Detect which cell encompasses the target text, then output its [X, Y] center coordinate. 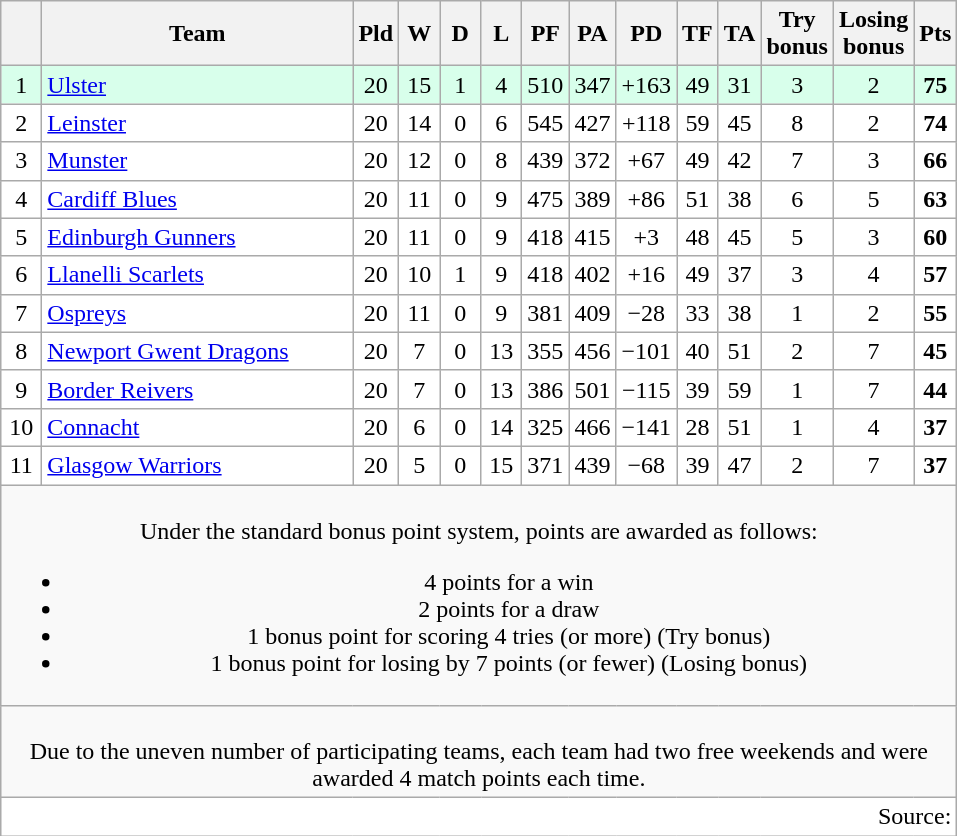
TA [740, 34]
−28 [646, 313]
Munster [198, 161]
33 [698, 313]
Source: [479, 817]
PF [546, 34]
PD [646, 34]
347 [592, 85]
Pts [936, 34]
−101 [646, 351]
Pld [376, 34]
+16 [646, 275]
63 [936, 199]
Losing bonus [873, 34]
466 [592, 427]
Cardiff Blues [198, 199]
L [502, 34]
+3 [646, 237]
409 [592, 313]
325 [546, 427]
42 [740, 161]
Newport Gwent Dragons [198, 351]
Due to the uneven number of participating teams, each team had two free weekends and were awarded 4 match points each time. [479, 752]
402 [592, 275]
W [420, 34]
PA [592, 34]
31 [740, 85]
475 [546, 199]
44 [936, 389]
Connacht [198, 427]
371 [546, 465]
60 [936, 237]
Edinburgh Gunners [198, 237]
415 [592, 237]
Ulster [198, 85]
Border Reivers [198, 389]
Team [198, 34]
Llanelli Scarlets [198, 275]
75 [936, 85]
456 [592, 351]
427 [592, 123]
12 [420, 161]
372 [592, 161]
381 [546, 313]
386 [546, 389]
−141 [646, 427]
389 [592, 199]
TF [698, 34]
Try bonus [797, 34]
510 [546, 85]
66 [936, 161]
−68 [646, 465]
501 [592, 389]
55 [936, 313]
47 [740, 465]
545 [546, 123]
+163 [646, 85]
355 [546, 351]
28 [698, 427]
−115 [646, 389]
48 [698, 237]
+86 [646, 199]
Glasgow Warriors [198, 465]
40 [698, 351]
D [460, 34]
Leinster [198, 123]
+118 [646, 123]
+67 [646, 161]
57 [936, 275]
Ospreys [198, 313]
74 [936, 123]
